For the text-containing cell, return its midpoint in (x, y) coordinate format. 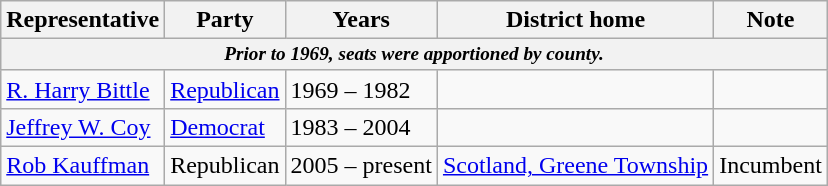
Party (225, 20)
Prior to 1969, seats were apportioned by county. (414, 55)
Representative (83, 20)
1983 – 2004 (361, 128)
Jeffrey W. Coy (83, 128)
Democrat (225, 128)
Years (361, 20)
R. Harry Bittle (83, 89)
2005 – present (361, 166)
Note (771, 20)
Incumbent (771, 166)
District home (575, 20)
Scotland, Greene Township (575, 166)
Rob Kauffman (83, 166)
1969 – 1982 (361, 89)
